Identify which cell holds the provided text, then report its [X, Y] central coordinate. 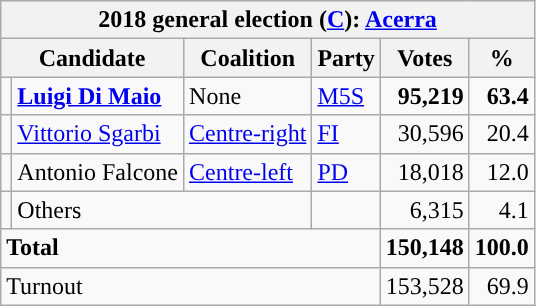
Candidate [92, 58]
150,148 [424, 248]
2018 general election (C): Acerra [268, 20]
PD [346, 172]
None [248, 96]
Centre-left [248, 172]
Antonio Falcone [98, 172]
Centre-right [248, 134]
M5S [346, 96]
% [502, 58]
69.9 [502, 286]
Luigi Di Maio [98, 96]
63.4 [502, 96]
Vittorio Sgarbi [98, 134]
Others [162, 210]
95,219 [424, 96]
FI [346, 134]
20.4 [502, 134]
12.0 [502, 172]
4.1 [502, 210]
18,018 [424, 172]
153,528 [424, 286]
Turnout [191, 286]
6,315 [424, 210]
Coalition [248, 58]
Total [191, 248]
Votes [424, 58]
30,596 [424, 134]
100.0 [502, 248]
Party [346, 58]
